Search for the cell housing the specified text and yield its [x, y] center coordinate. 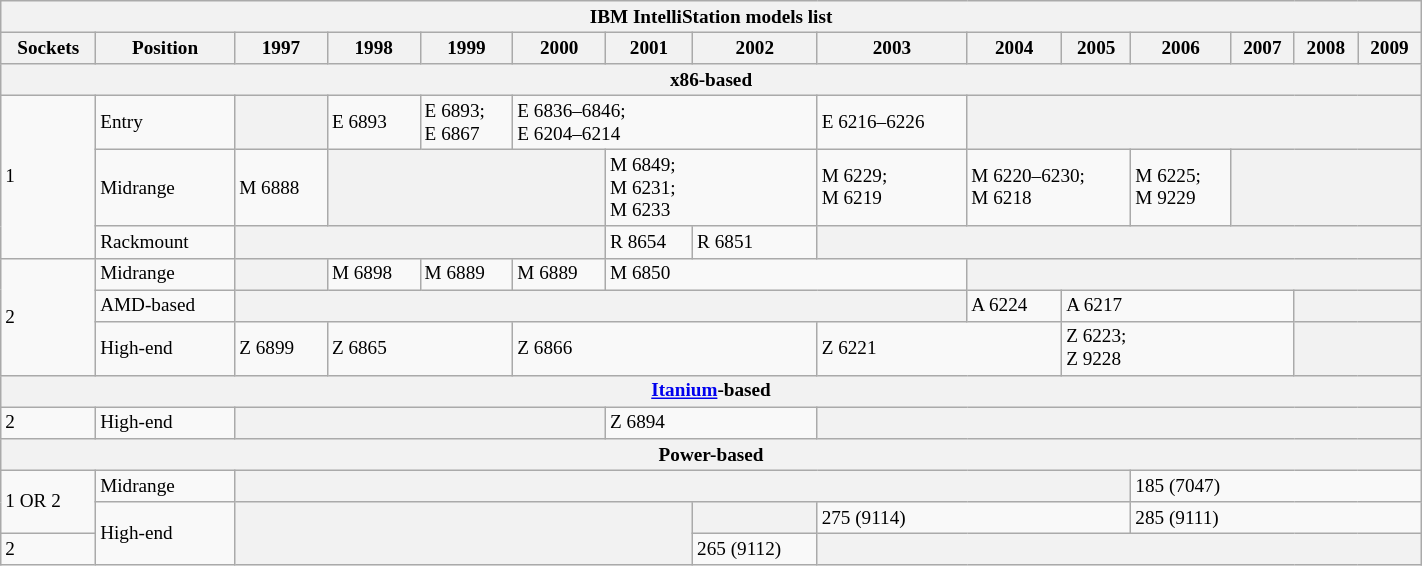
2008 [1326, 48]
E 6893;E 6867 [466, 122]
A 6224 [1014, 306]
Itanium-based [711, 391]
2003 [892, 48]
Z 6866 [665, 348]
M 6229;M 6219 [892, 188]
x86-based [711, 80]
Power-based [711, 455]
1997 [282, 48]
2007 [1262, 48]
A 6217 [1178, 306]
E 6216–6226 [892, 122]
Position [166, 48]
M 6850 [786, 274]
275 (9114) [974, 518]
M 6225;M 9229 [1181, 188]
R 6851 [756, 242]
2006 [1181, 48]
2002 [756, 48]
E 6893 [374, 122]
Z 6221 [940, 348]
Z 6899 [282, 348]
Entry [166, 122]
1 [48, 176]
2005 [1096, 48]
Rackmount [166, 242]
R 8654 [648, 242]
Z 6865 [420, 348]
285 (9111) [1276, 518]
M 6888 [282, 188]
Z 6223;Z 9228 [1178, 348]
1998 [374, 48]
2004 [1014, 48]
Z 6894 [711, 423]
185 (7047) [1276, 486]
M 6898 [374, 274]
2009 [1390, 48]
Sockets [48, 48]
AMD-based [166, 306]
265 (9112) [756, 550]
2001 [648, 48]
2000 [560, 48]
M 6849;M 6231;M 6233 [711, 188]
1 OR 2 [48, 502]
E 6836–6846;E 6204–6214 [665, 122]
1999 [466, 48]
M 6220–6230;M 6218 [1049, 188]
IBM IntelliStation models list [711, 17]
